Search for the cell housing the specified text and yield its [X, Y] center coordinate. 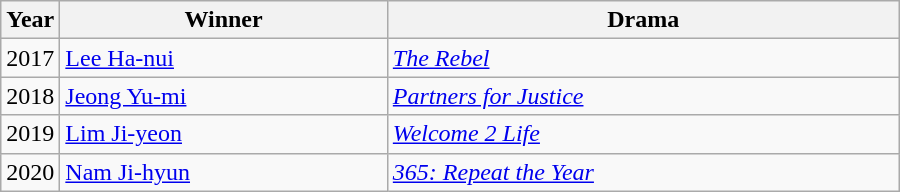
2019 [30, 134]
Nam Ji-hyun [224, 172]
Jeong Yu-mi [224, 96]
Winner [224, 20]
365: Repeat the Year [643, 172]
2020 [30, 172]
Lee Ha-nui [224, 58]
2018 [30, 96]
Partners for Justice [643, 96]
Year [30, 20]
Welcome 2 Life [643, 134]
2017 [30, 58]
The Rebel [643, 58]
Drama [643, 20]
Lim Ji-yeon [224, 134]
